Find where the given text appears and provide that cell's center as [X, Y] coordinate. 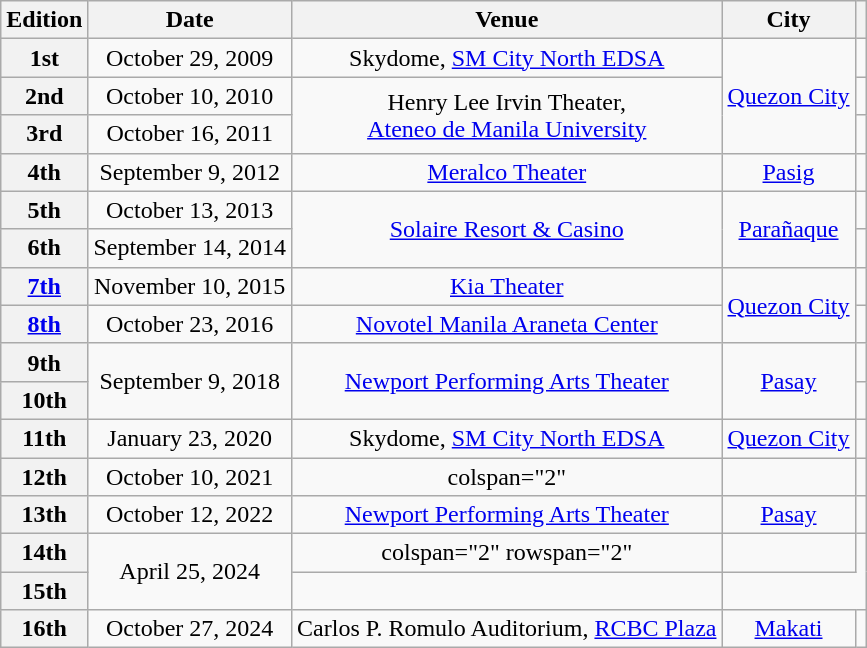
Novotel Manila Araneta Center [507, 324]
November 10, 2015 [190, 286]
12th [44, 477]
14th [44, 553]
October 10, 2021 [190, 477]
4th [44, 172]
October 16, 2011 [190, 134]
January 23, 2020 [190, 438]
September 9, 2018 [190, 381]
3rd [44, 134]
15th [44, 591]
October 27, 2024 [190, 629]
Date [190, 20]
October 10, 2010 [190, 96]
Edition [44, 20]
October 13, 2013 [190, 210]
Parañaque [788, 229]
10th [44, 400]
7th [44, 286]
September 9, 2012 [190, 172]
Solaire Resort & Casino [507, 229]
October 23, 2016 [190, 324]
Meralco Theater [507, 172]
16th [44, 629]
Venue [507, 20]
5th [44, 210]
September 14, 2014 [190, 248]
October 29, 2009 [190, 58]
9th [44, 362]
11th [44, 438]
2nd [44, 96]
8th [44, 324]
1st [44, 58]
City [788, 20]
Carlos P. Romulo Auditorium, RCBC Plaza [507, 629]
6th [44, 248]
Pasig [788, 172]
13th [44, 515]
colspan="2" rowspan="2" [507, 553]
April 25, 2024 [190, 572]
Henry Lee Irvin Theater,Ateneo de Manila University [507, 115]
Kia Theater [507, 286]
Makati [788, 629]
colspan="2" [507, 477]
October 12, 2022 [190, 515]
